Pinpoint the cell where the given text exists, returning its (x, y) midpoint coordinate. 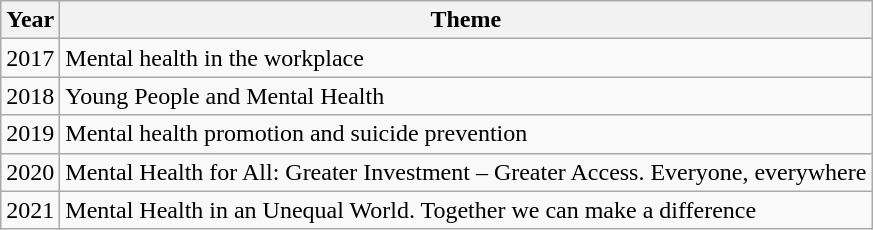
2021 (30, 210)
2020 (30, 172)
Mental Health in an Unequal World. Together we can make a difference (466, 210)
Mental Health for All: Greater Investment – Greater Access. Everyone, everywhere (466, 172)
2018 (30, 96)
2017 (30, 58)
Mental health promotion and suicide prevention (466, 134)
Theme (466, 20)
Mental health in the workplace (466, 58)
Young People and Mental Health (466, 96)
Year (30, 20)
2019 (30, 134)
